Output the [X, Y] coordinate of the center of the cell containing the given text.  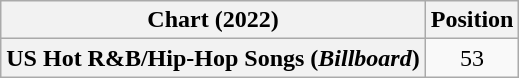
Chart (2022) [213, 20]
US Hot R&B/Hip-Hop Songs (Billboard) [213, 58]
53 [472, 58]
Position [472, 20]
